For the text-containing cell, return its midpoint in [X, Y] coordinate format. 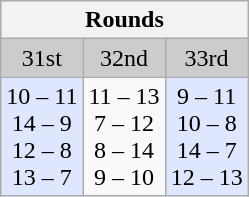
10 – 1114 – 912 – 813 – 7 [42, 136]
33rd [206, 58]
11 – 137 – 128 – 149 – 10 [124, 136]
31st [42, 58]
9 – 1110 – 814 – 712 – 13 [206, 136]
Rounds [124, 20]
32nd [124, 58]
